Scan for the cell matching the given text and deliver its [x, y] coordinate at center. 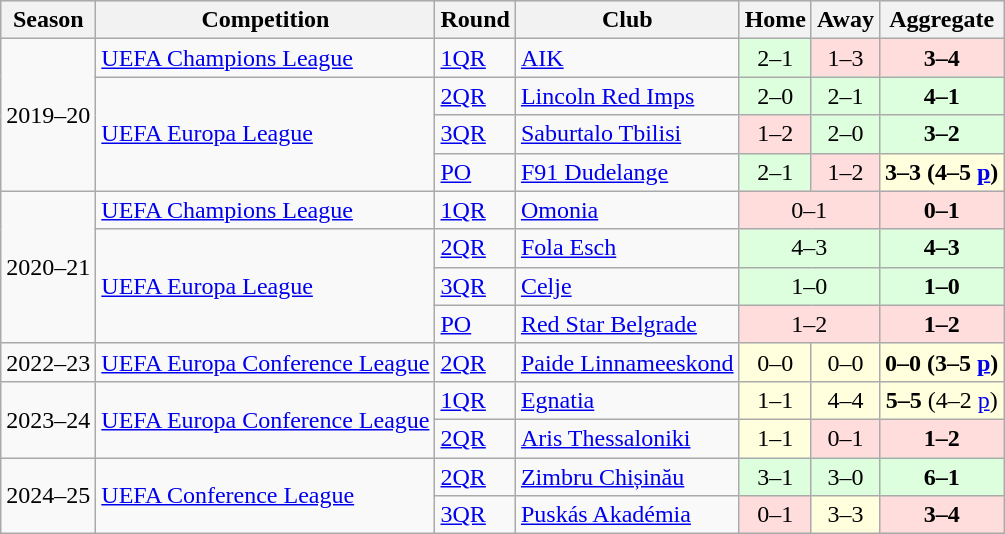
Round [475, 20]
4–1 [941, 96]
Fola Esch [627, 248]
2024–25 [48, 496]
3–0 [845, 477]
Puskás Akadémia [627, 515]
6–1 [941, 477]
UEFA Conference League [266, 496]
Season [48, 20]
2022–23 [48, 362]
3–2 [941, 134]
3–3 (4–5 p) [941, 172]
Club [627, 20]
Paide Linnameeskond [627, 362]
3–1 [775, 477]
5–5 (4–2 p) [941, 400]
Aris Thessaloniki [627, 438]
Saburtalo Tbilisi [627, 134]
AIK [627, 58]
2019–20 [48, 115]
Away [845, 20]
Omonia [627, 210]
Red Star Belgrade [627, 324]
4–4 [845, 400]
2023–24 [48, 419]
3–3 [845, 515]
Aggregate [941, 20]
Home [775, 20]
Celje [627, 286]
2020–21 [48, 267]
Zimbru Chișinău [627, 477]
1–3 [845, 58]
Competition [266, 20]
Lincoln Red Imps [627, 96]
0–0 (3–5 p) [941, 362]
F91 Dudelange [627, 172]
Egnatia [627, 400]
